Identify which cell holds the provided text, then report its (X, Y) central coordinate. 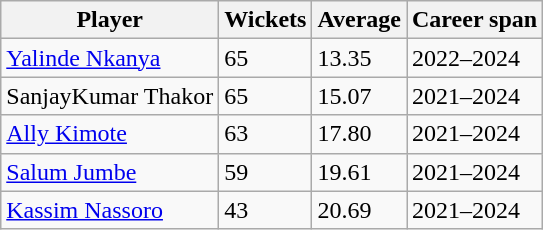
15.07 (360, 96)
20.69 (360, 210)
Career span (474, 20)
Yalinde Nkanya (110, 58)
63 (266, 134)
17.80 (360, 134)
Kassim Nassoro (110, 210)
43 (266, 210)
Wickets (266, 20)
Player (110, 20)
Ally Kimote (110, 134)
2022–2024 (474, 58)
Salum Jumbe (110, 172)
Average (360, 20)
SanjayKumar Thakor (110, 96)
59 (266, 172)
19.61 (360, 172)
13.35 (360, 58)
